Identify which cell holds the provided text, then report its (X, Y) central coordinate. 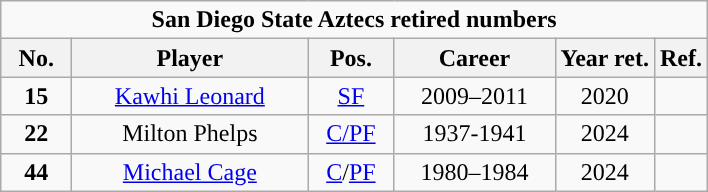
Player (190, 58)
1937-1941 (474, 134)
San Diego State Aztecs retired numbers (354, 20)
SF (351, 96)
Michael Cage (190, 172)
Kawhi Leonard (190, 96)
22 (36, 134)
44 (36, 172)
2009–2011 (474, 96)
1980–1984 (474, 172)
2020 (604, 96)
Year ret. (604, 58)
Milton Phelps (190, 134)
No. (36, 58)
Pos. (351, 58)
15 (36, 96)
Ref. (680, 58)
Career (474, 58)
